Extract the [x, y] coordinate from the center of the cell holding the provided text.  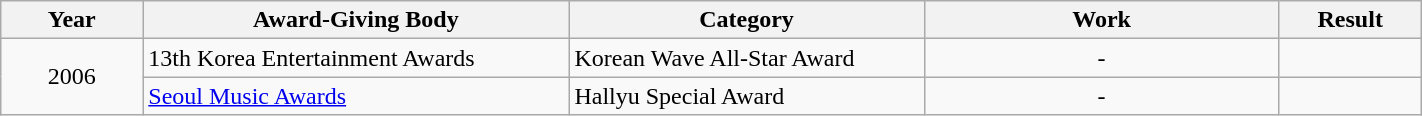
Result [1350, 20]
2006 [72, 77]
13th Korea Entertainment Awards [356, 58]
Category [746, 20]
Korean Wave All-Star Award [746, 58]
Hallyu Special Award [746, 96]
Year [72, 20]
Work [1102, 20]
Seoul Music Awards [356, 96]
Award-Giving Body [356, 20]
